Identify which cell holds the provided text, then report its (x, y) central coordinate. 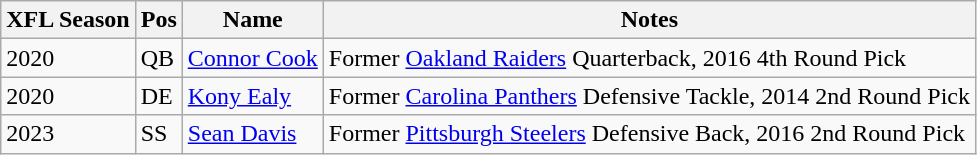
QB (158, 58)
Pos (158, 20)
DE (158, 96)
Former Pittsburgh Steelers Defensive Back, 2016 2nd Round Pick (649, 134)
Former Oakland Raiders Quarterback, 2016 4th Round Pick (649, 58)
Notes (649, 20)
Kony Ealy (252, 96)
Former Carolina Panthers Defensive Tackle, 2014 2nd Round Pick (649, 96)
SS (158, 134)
2023 (68, 134)
Sean Davis (252, 134)
XFL Season (68, 20)
Connor Cook (252, 58)
Name (252, 20)
